Capture the cell that displays the provided text and extract its (X, Y) central coordinate. 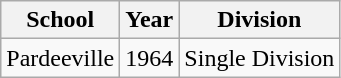
Single Division (260, 58)
Pardeeville (60, 58)
School (60, 20)
1964 (150, 58)
Year (150, 20)
Division (260, 20)
